Provide the [X, Y] coordinate of the cell's center where the given text is located.  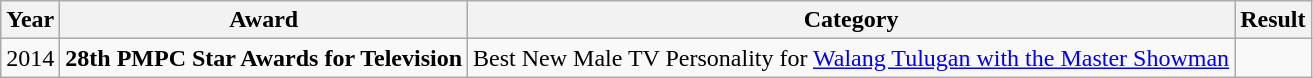
2014 [30, 58]
Year [30, 20]
28th PMPC Star Awards for Television [264, 58]
Award [264, 20]
Result [1273, 20]
Category [852, 20]
Best New Male TV Personality for Walang Tulugan with the Master Showman [852, 58]
